Capture the cell that displays the provided text and extract its [X, Y] central coordinate. 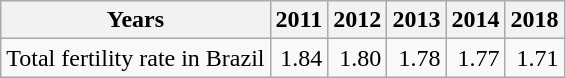
1.80 [358, 58]
1.77 [476, 58]
Total fertility rate in Brazil [136, 58]
1.84 [299, 58]
1.71 [534, 58]
2018 [534, 20]
2011 [299, 20]
2014 [476, 20]
2012 [358, 20]
1.78 [416, 58]
2013 [416, 20]
Years [136, 20]
